Locate the cell with the specified text and output its (x, y) center coordinate. 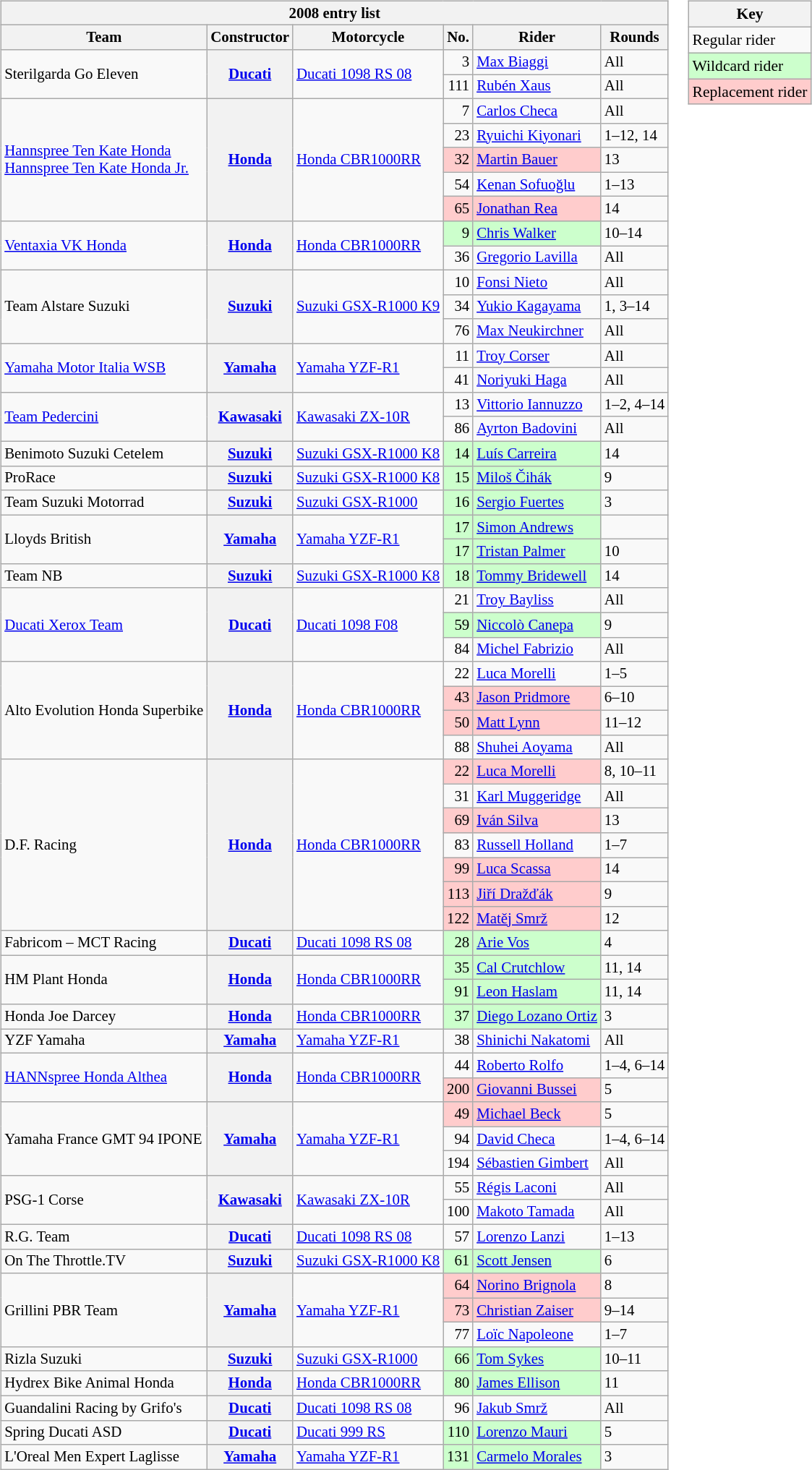
Sébastien Gimbert (537, 1163)
Ryuichi Kiyonari (537, 135)
Kenan Sofuoğlu (537, 184)
Jonathan Rea (537, 209)
Yamaha France GMT 94 IPONE (104, 1139)
64 (458, 1286)
77 (458, 1335)
50 (458, 723)
1–2, 4–14 (635, 405)
Sergio Fuertes (537, 503)
36 (458, 258)
Jakub Smrž (537, 1408)
Troy Bayliss (537, 600)
Tom Sykes (537, 1359)
23 (458, 135)
57 (458, 1236)
41 (458, 380)
Grillini PBR Team (104, 1310)
16 (458, 503)
131 (458, 1457)
Max Biaggi (537, 62)
80 (458, 1383)
9–14 (635, 1310)
28 (458, 943)
Lorenzo Mauri (537, 1432)
122 (458, 918)
Shinichi Nakatomi (537, 1041)
Martin Bauer (537, 160)
PSG-1 Corse (104, 1200)
Rubén Xaus (537, 87)
Niccolò Canepa (537, 625)
200 (458, 1090)
37 (458, 1017)
Regular rider (751, 40)
65 (458, 209)
61 (458, 1261)
Miloš Čihák (537, 478)
Noriyuki Haga (537, 380)
96 (458, 1408)
Constructor (250, 38)
Giovanni Bussei (537, 1090)
Tristan Palmer (537, 552)
Honda Joe Darcey (104, 1017)
32 (458, 160)
59 (458, 625)
Yamaha Motor Italia WSB (104, 368)
111 (458, 87)
Cal Crutchlow (537, 967)
86 (458, 429)
66 (458, 1359)
10–11 (635, 1359)
54 (458, 184)
Iván Silva (537, 821)
11–12 (635, 723)
Team Pedercini (104, 417)
Key (751, 14)
L'Oreal Men Expert Laglisse (104, 1457)
Spring Ducati ASD (104, 1432)
Ducati 999 RS (368, 1432)
ProRace (104, 478)
35 (458, 967)
Jason Pridmore (537, 698)
Ducati 1098 F08 (368, 625)
Rizla Suzuki (104, 1359)
Team Suzuki Motorrad (104, 503)
On The Throttle.TV (104, 1261)
Rider (537, 38)
Loïc Napoleone (537, 1335)
Fabricom – MCT Racing (104, 943)
Yukio Kagayama (537, 307)
R.G. Team (104, 1236)
Lorenzo Lanzi (537, 1236)
49 (458, 1114)
Scott Jensen (537, 1261)
Suzuki GSX-R1000 K9 (368, 307)
Wildcard rider (751, 66)
David Checa (537, 1139)
91 (458, 992)
Vittorio Iannuzzo (537, 405)
44 (458, 1065)
12 (635, 918)
34 (458, 307)
Matěj Smrž (537, 918)
Michel Fabrizio (537, 649)
Ayrton Badovini (537, 429)
1–5 (635, 674)
84 (458, 649)
99 (458, 870)
94 (458, 1139)
Luca Scassa (537, 870)
43 (458, 698)
6–10 (635, 698)
Matt Lynn (537, 723)
YZF Yamaha (104, 1041)
Rounds (635, 38)
83 (458, 845)
Sterilgarda Go Eleven (104, 74)
Christian Zaiser (537, 1310)
110 (458, 1432)
Norino Brignola (537, 1286)
Fonsi Nieto (537, 282)
Motorcycle (368, 38)
Ducati Xerox Team (104, 625)
Ventaxia VK Honda (104, 246)
7 (458, 111)
Chris Walker (537, 234)
No. (458, 38)
73 (458, 1310)
Team (104, 38)
Max Neukirchner (537, 331)
Carmelo Morales (537, 1457)
Team NB (104, 576)
Alto Evolution Honda Superbike (104, 710)
Benimoto Suzuki Cetelem (104, 453)
Michael Beck (537, 1114)
Troy Corser (537, 356)
Replacement rider (751, 92)
Diego Lozano Ortiz (537, 1017)
Gregorio Lavilla (537, 258)
Makoto Tamada (537, 1212)
Régis Laconi (537, 1188)
38 (458, 1041)
1–12, 14 (635, 135)
69 (458, 821)
113 (458, 894)
55 (458, 1188)
1, 3–14 (635, 307)
6 (635, 1261)
194 (458, 1163)
D.F. Racing (104, 845)
8, 10–11 (635, 772)
Hannspree Ten Kate HondaHannspree Ten Kate Honda Jr. (104, 159)
15 (458, 478)
Jiří Dražďák (537, 894)
2008 entry list (334, 13)
76 (458, 331)
Hydrex Bike Animal Honda (104, 1383)
Karl Muggeridge (537, 796)
Leon Haslam (537, 992)
Guandalini Racing by Grifo's (104, 1408)
21 (458, 600)
31 (458, 796)
18 (458, 576)
HANNspree Honda Althea (104, 1077)
Team Alstare Suzuki (104, 307)
8 (635, 1286)
Luís Carreira (537, 453)
88 (458, 747)
Russell Holland (537, 845)
Carlos Checa (537, 111)
HM Plant Honda (104, 980)
Tommy Bridewell (537, 576)
Arie Vos (537, 943)
100 (458, 1212)
James Ellison (537, 1383)
4 (635, 943)
Roberto Rolfo (537, 1065)
Lloyds British (104, 539)
Simon Andrews (537, 527)
10–14 (635, 234)
Shuhei Aoyama (537, 747)
